Pinpoint the cell where the given text exists, returning its [X, Y] midpoint coordinate. 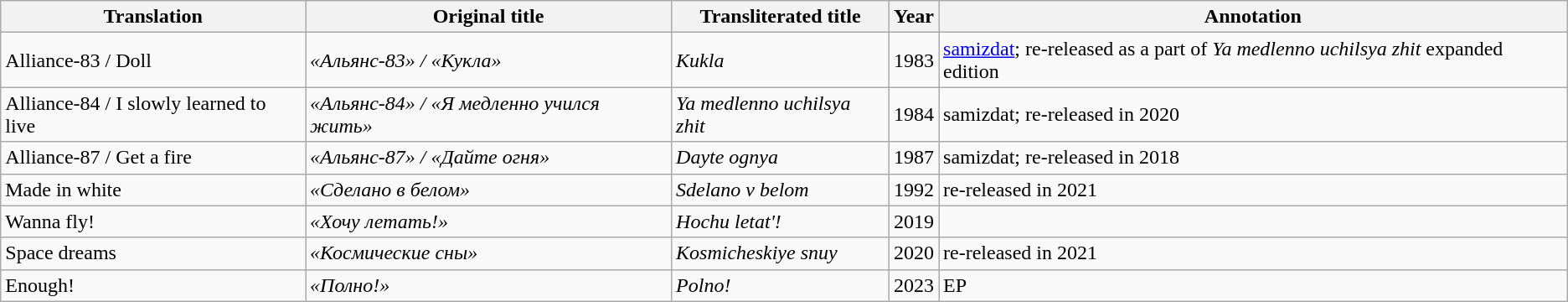
Dayte ognya [781, 158]
1983 [913, 60]
Alliance-84 / I slowly learned to live [153, 114]
EP [1253, 285]
Hochu letat'! [781, 221]
1984 [913, 114]
Wanna fly! [153, 221]
«Альянс-87» / «Дайте огня» [489, 158]
Year [913, 17]
2023 [913, 285]
«Хочу летать!» [489, 221]
samizdat; re-released in 2020 [1253, 114]
2020 [913, 253]
Kosmicheskiye snuy [781, 253]
Enough! [153, 285]
Alliance-87 / Get a fire [153, 158]
«Альянс-83» / «Кукла» [489, 60]
Space dreams [153, 253]
1992 [913, 190]
Sdelano v belom [781, 190]
«Космические сны» [489, 253]
«Альянс-84» / «Я медленно учился жить» [489, 114]
«Полно!» [489, 285]
Kukla [781, 60]
Translation [153, 17]
«Сделано в белом» [489, 190]
Annotation [1253, 17]
Transliterated title [781, 17]
1987 [913, 158]
Made in white [153, 190]
2019 [913, 221]
Ya medlenno uchilsya zhit [781, 114]
Alliance-83 / Doll [153, 60]
Polno! [781, 285]
samizdat; re-released in 2018 [1253, 158]
samizdat; re-released as a part of Ya medlenno uchilsya zhit expanded edition [1253, 60]
Original title [489, 17]
